Provide the [x, y] coordinate of the cell's center where the given text is located.  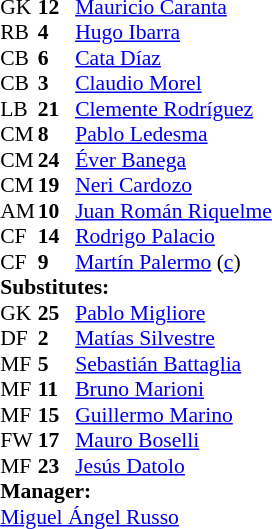
Hugo Ibarra [174, 33]
21 [57, 109]
Mauro Boselli [174, 441]
2 [57, 339]
AM [19, 211]
4 [57, 33]
LB [19, 109]
3 [57, 83]
Cata Díaz [174, 58]
14 [57, 237]
10 [57, 211]
Juan Román Riquelme [174, 211]
Pablo Ledesma [174, 135]
FW [19, 441]
11 [57, 389]
Matías Silvestre [174, 339]
23 [57, 466]
25 [57, 313]
Guillermo Marino [174, 415]
Pablo Migliore [174, 313]
DF [19, 339]
GK [19, 313]
24 [57, 160]
Bruno Marioni [174, 389]
Sebastián Battaglia [174, 364]
19 [57, 185]
Jesús Datolo [174, 466]
Éver Banega [174, 160]
Neri Cardozo [174, 185]
Claudio Morel [174, 83]
Manager: [136, 491]
Clemente Rodríguez [174, 109]
8 [57, 135]
6 [57, 58]
9 [57, 262]
Substitutes: [136, 287]
5 [57, 364]
15 [57, 415]
17 [57, 441]
Martín Palermo (c) [174, 262]
RB [19, 33]
Rodrigo Palacio [174, 237]
